Capture the cell that displays the provided text and extract its (x, y) central coordinate. 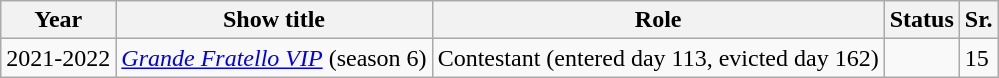
15 (978, 58)
Status (922, 20)
Contestant (entered day 113, evicted day 162) (658, 58)
Show title (274, 20)
Grande Fratello VIP (season 6) (274, 58)
2021-2022 (58, 58)
Role (658, 20)
Year (58, 20)
Sr. (978, 20)
